Pinpoint the cell where the given text exists, returning its [X, Y] midpoint coordinate. 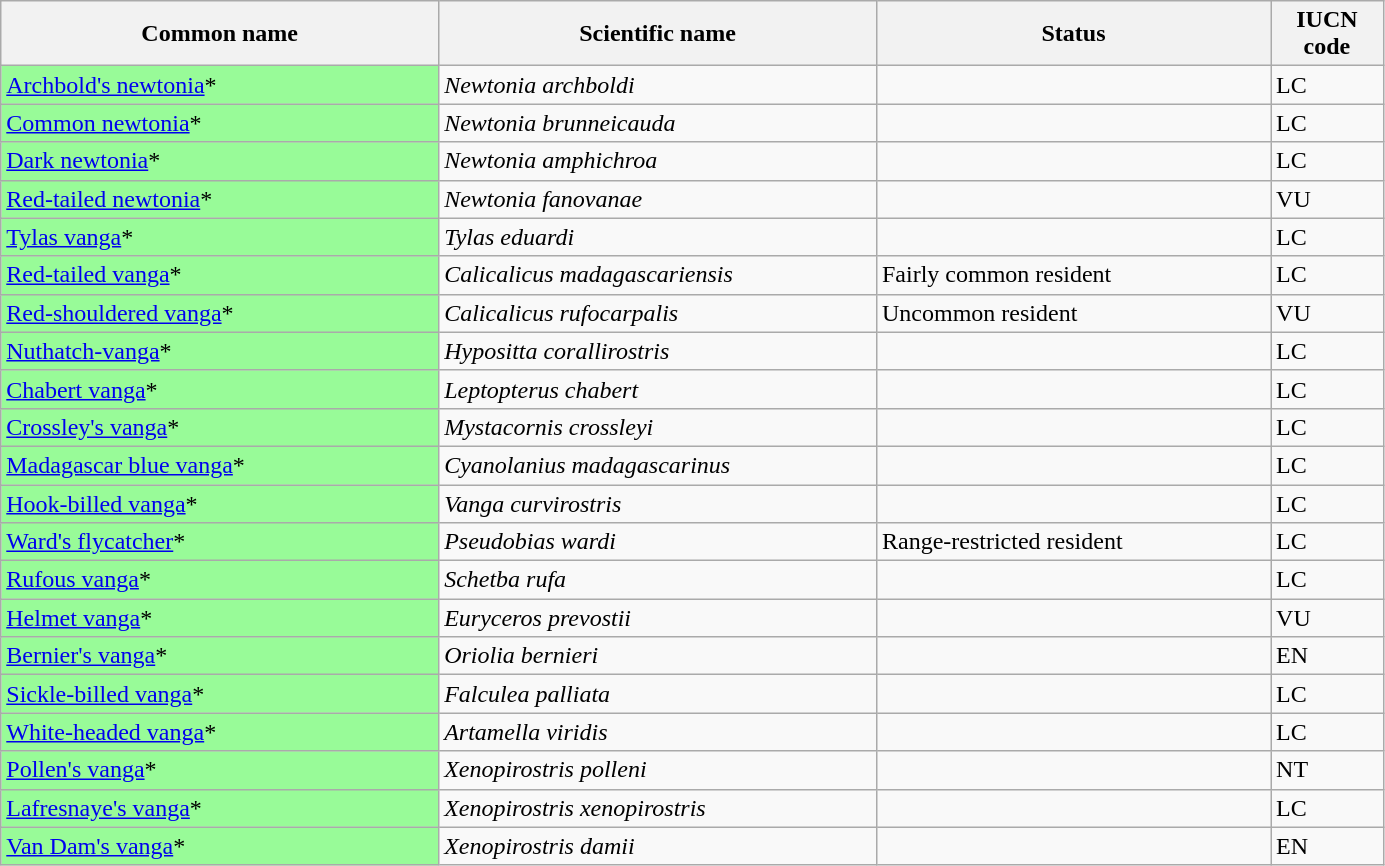
Vanga curvirostris [658, 503]
Schetba rufa [658, 580]
Red-shouldered vanga* [220, 313]
Tylas vanga* [220, 237]
Red-tailed newtonia* [220, 199]
Falculea palliata [658, 694]
Red-tailed vanga* [220, 275]
Newtonia fanovanae [658, 199]
Nuthatch-vanga* [220, 351]
Leptopterus chabert [658, 389]
Newtonia archboldi [658, 85]
Newtonia amphichroa [658, 161]
NT [1328, 770]
Pseudobias wardi [658, 542]
Pollen's vanga* [220, 770]
Cyanolanius madagascarinus [658, 465]
White-headed vanga* [220, 732]
Dark newtonia* [220, 161]
Oriolia bernieri [658, 656]
Madagascar blue vanga* [220, 465]
Calicalicus madagascariensis [658, 275]
Range-restricted resident [1073, 542]
Mystacornis crossleyi [658, 427]
Xenopirostris polleni [658, 770]
Bernier's vanga* [220, 656]
Tylas eduardi [658, 237]
Uncommon resident [1073, 313]
Artamella viridis [658, 732]
IUCN code [1328, 34]
Calicalicus rufocarpalis [658, 313]
Status [1073, 34]
Helmet vanga* [220, 618]
Ward's flycatcher* [220, 542]
Crossley's vanga* [220, 427]
Sickle-billed vanga* [220, 694]
Common name [220, 34]
Archbold's newtonia* [220, 85]
Common newtonia* [220, 123]
Newtonia brunneicauda [658, 123]
Van Dam's vanga* [220, 846]
Hook-billed vanga* [220, 503]
Rufous vanga* [220, 580]
Scientific name [658, 34]
Euryceros prevostii [658, 618]
Chabert vanga* [220, 389]
Fairly common resident [1073, 275]
Xenopirostris damii [658, 846]
Hypositta corallirostris [658, 351]
Xenopirostris xenopirostris [658, 808]
Lafresnaye's vanga* [220, 808]
